Return the [x, y] coordinate for the center point of the cell that contains the specified text.  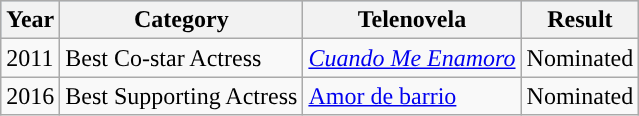
Result [580, 20]
2016 [30, 96]
Category [182, 20]
Cuando Me Enamoro [412, 58]
Year [30, 20]
Telenovela [412, 20]
Best Supporting Actress [182, 96]
Amor de barrio [412, 96]
2011 [30, 58]
Best Co-star Actress [182, 58]
